Return the [x, y] coordinate for the center point of the cell that contains the specified text.  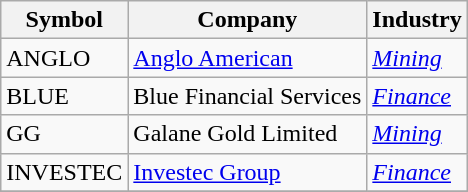
ANGLO [64, 58]
INVESTEC [64, 172]
GG [64, 134]
Company [248, 20]
Symbol [64, 20]
Galane Gold Limited [248, 134]
Industry [417, 20]
Anglo American [248, 58]
BLUE [64, 96]
Investec Group [248, 172]
Blue Financial Services [248, 96]
